Capture the cell that displays the provided text and extract its (X, Y) central coordinate. 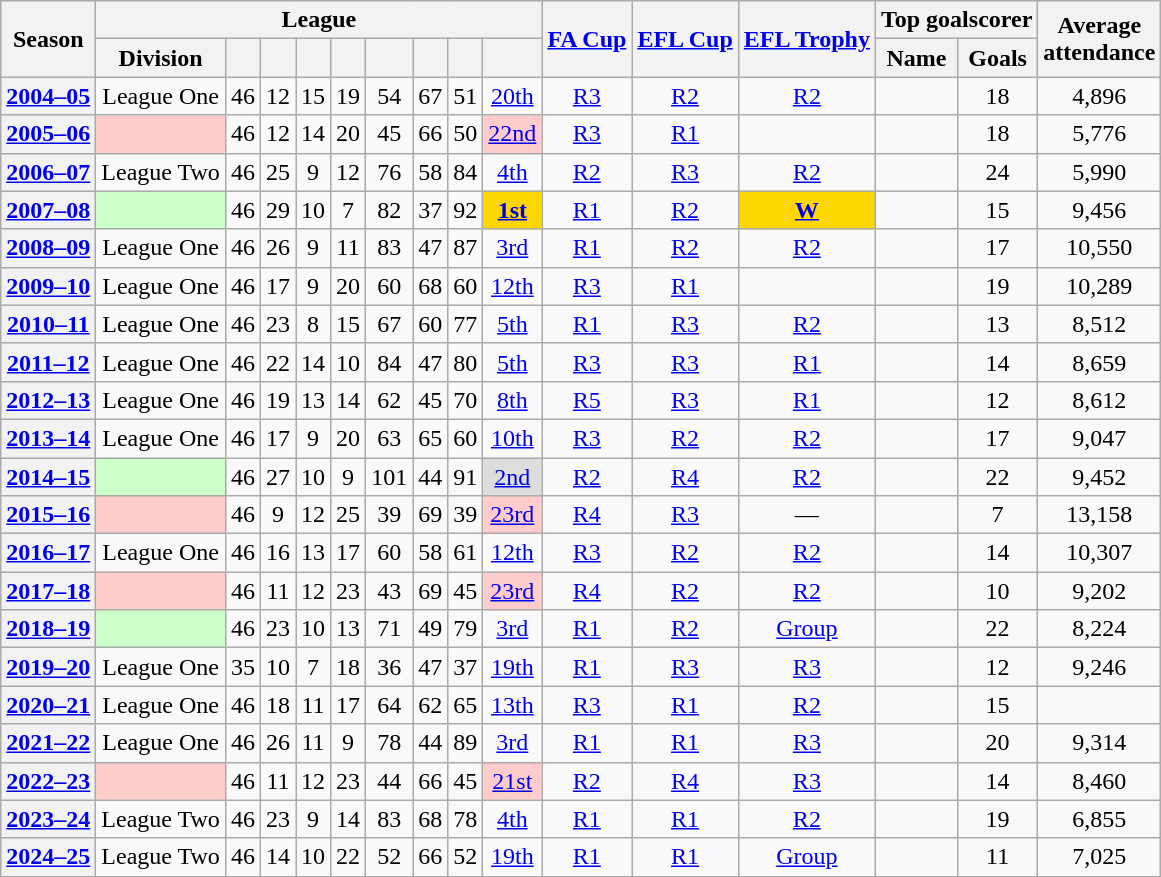
EFL Trophy (806, 39)
2015–16 (48, 515)
10,289 (1100, 286)
43 (390, 591)
64 (390, 705)
2006–07 (48, 172)
49 (430, 629)
2008–09 (48, 248)
8,659 (1100, 362)
2nd (512, 477)
27 (278, 477)
92 (466, 210)
10,307 (1100, 553)
29 (278, 210)
— (806, 515)
7,025 (1100, 857)
77 (466, 324)
22nd (512, 134)
9,047 (1100, 438)
50 (466, 134)
71 (390, 629)
89 (466, 743)
2023–24 (48, 819)
24 (997, 172)
2019–20 (48, 667)
2013–14 (48, 438)
54 (390, 96)
2014–15 (48, 477)
8 (314, 324)
101 (390, 477)
W (806, 210)
2021–22 (48, 743)
9,202 (1100, 591)
61 (466, 553)
2016–17 (48, 553)
9,314 (1100, 743)
8,512 (1100, 324)
13th (512, 705)
70 (466, 400)
R5 (587, 400)
35 (242, 667)
51 (466, 96)
8th (512, 400)
9,456 (1100, 210)
Season (48, 39)
91 (466, 477)
1st (512, 210)
Name (916, 58)
EFL Cup (685, 39)
21st (512, 781)
2024–25 (48, 857)
16 (278, 553)
5,990 (1100, 172)
8,612 (1100, 400)
9,246 (1100, 667)
8,460 (1100, 781)
Goals (997, 58)
2009–10 (48, 286)
2004–05 (48, 96)
76 (390, 172)
2007–08 (48, 210)
79 (466, 629)
Division (161, 58)
63 (390, 438)
2011–12 (48, 362)
2020–21 (48, 705)
13,158 (1100, 515)
80 (466, 362)
4,896 (1100, 96)
87 (466, 248)
10th (512, 438)
10,550 (1100, 248)
6,855 (1100, 819)
2018–19 (48, 629)
Top goalscorer (956, 20)
Averageattendance (1100, 39)
36 (390, 667)
9,452 (1100, 477)
2012–13 (48, 400)
8,224 (1100, 629)
2017–18 (48, 591)
20th (512, 96)
2022–23 (48, 781)
League (319, 20)
2005–06 (48, 134)
FA Cup (587, 39)
82 (390, 210)
2010–11 (48, 324)
5,776 (1100, 134)
